Search for the cell housing the specified text and yield its [x, y] center coordinate. 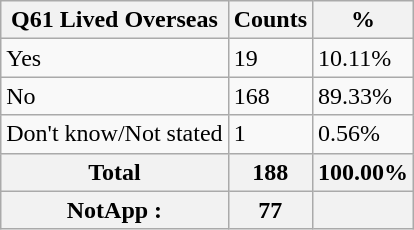
Don't know/Not stated [114, 134]
Counts [270, 20]
10.11% [364, 58]
Total [114, 172]
89.33% [364, 96]
Q61 Lived Overseas [114, 20]
% [364, 20]
0.56% [364, 134]
188 [270, 172]
NotApp : [114, 210]
19 [270, 58]
Yes [114, 58]
168 [270, 96]
100.00% [364, 172]
1 [270, 134]
No [114, 96]
77 [270, 210]
